Find where the given text appears and provide that cell's center as (X, Y) coordinate. 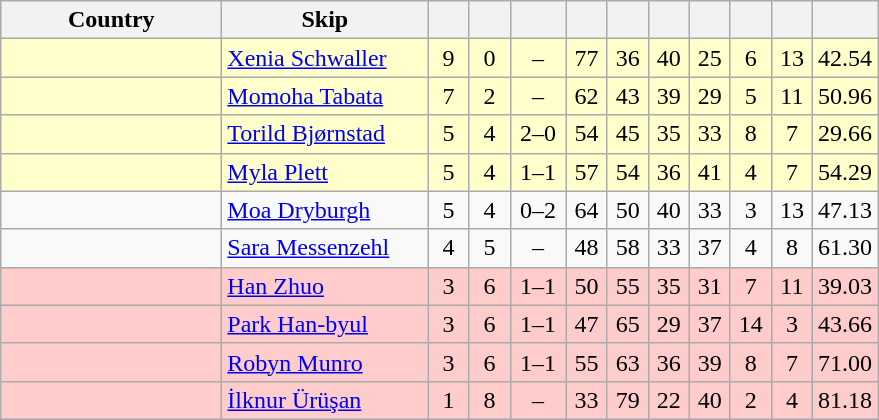
42.54 (844, 58)
Xenia Schwaller (325, 58)
58 (628, 248)
Skip (325, 20)
Sara Messenzehl (325, 248)
0 (490, 58)
Robyn Munro (325, 362)
31 (710, 286)
43.66 (844, 324)
47.13 (844, 210)
62 (586, 96)
71.00 (844, 362)
47 (586, 324)
65 (628, 324)
İlknur Ürüşan (325, 400)
81.18 (844, 400)
54.29 (844, 172)
43 (628, 96)
25 (710, 58)
0–2 (538, 210)
Torild Bjørnstad (325, 134)
Han Zhuo (325, 286)
45 (628, 134)
9 (448, 58)
41 (710, 172)
39.03 (844, 286)
64 (586, 210)
Momoha Tabata (325, 96)
61.30 (844, 248)
Country (112, 20)
Park Han-byul (325, 324)
14 (750, 324)
77 (586, 58)
Myla Plett (325, 172)
57 (586, 172)
1 (448, 400)
79 (628, 400)
Moa Dryburgh (325, 210)
22 (668, 400)
50.96 (844, 96)
2–0 (538, 134)
29.66 (844, 134)
48 (586, 248)
63 (628, 362)
